Identify which cell holds the provided text, then report its [x, y] central coordinate. 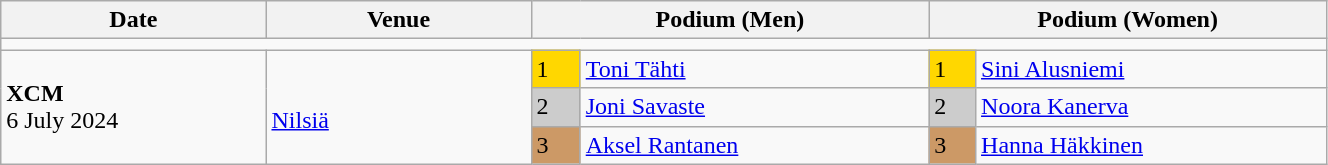
Aksel Rantanen [754, 145]
Podium (Women) [1128, 20]
XCM 6 July 2024 [134, 107]
Joni Savaste [754, 107]
Venue [398, 20]
Noora Kanerva [1152, 107]
Hanna Häkkinen [1152, 145]
Sini Alusniemi [1152, 69]
Date [134, 20]
Nilsiä [398, 107]
Toni Tähti [754, 69]
Podium (Men) [730, 20]
